Extract the (X, Y) coordinate from the center of the cell holding the provided text.  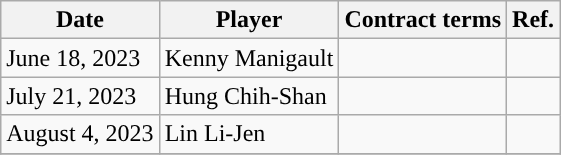
Player (249, 20)
Lin Li-Jen (249, 134)
Hung Chih-Shan (249, 96)
August 4, 2023 (80, 134)
Date (80, 20)
June 18, 2023 (80, 58)
July 21, 2023 (80, 96)
Contract terms (423, 20)
Ref. (534, 20)
Kenny Manigault (249, 58)
